Return (X, Y) of the center of cell containing provided text 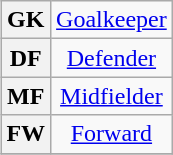
Goalkeeper (112, 20)
Forward (112, 134)
DF (26, 58)
GK (26, 20)
FW (26, 134)
MF (26, 96)
Midfielder (112, 96)
Defender (112, 58)
